Identify which cell holds the provided text, then report its [X, Y] central coordinate. 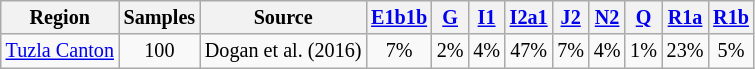
Region [60, 18]
100 [160, 52]
Dogan et al. (2016) [283, 52]
J2 [570, 18]
Tuzla Canton [60, 52]
2% [450, 52]
G [450, 18]
I2a1 [529, 18]
1% [643, 52]
5% [730, 52]
Samples [160, 18]
N2 [607, 18]
R1a [686, 18]
Source [283, 18]
E1b1b [399, 18]
23% [686, 52]
47% [529, 52]
I1 [486, 18]
R1b [730, 18]
Q [643, 18]
